For the text-containing cell, return its midpoint in (x, y) coordinate format. 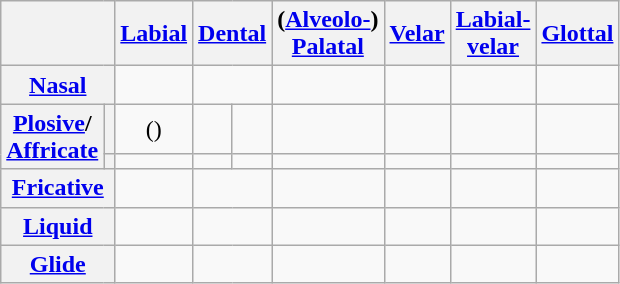
Dental (232, 34)
Velar (417, 34)
() (154, 129)
Plosive/Affricate (52, 136)
Liquid (58, 226)
Glottal (578, 34)
Labial (154, 34)
Nasal (58, 85)
Fricative (58, 188)
Glide (58, 264)
Labial-velar (493, 34)
(Alveolo-)Palatal (328, 34)
